Extract the [X, Y] coordinate from the center of the cell holding the provided text.  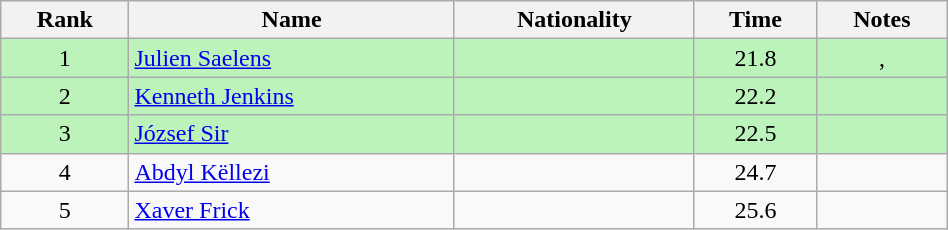
2 [65, 96]
24.7 [755, 172]
Rank [65, 20]
Abdyl Këllezi [292, 172]
Kenneth Jenkins [292, 96]
Name [292, 20]
Xaver Frick [292, 210]
1 [65, 58]
25.6 [755, 210]
Notes [882, 20]
22.5 [755, 134]
József Sir [292, 134]
5 [65, 210]
, [882, 58]
3 [65, 134]
Nationality [574, 20]
4 [65, 172]
Time [755, 20]
22.2 [755, 96]
21.8 [755, 58]
Julien Saelens [292, 58]
